Search for the cell housing the specified text and yield its (x, y) center coordinate. 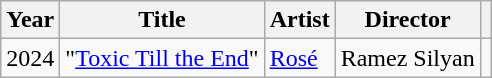
Year (30, 20)
"Toxic Till the End" (162, 58)
Artist (300, 20)
2024 (30, 58)
Title (162, 20)
Rosé (300, 58)
Ramez Silyan (408, 58)
Director (408, 20)
